Provide the [X, Y] coordinate of the cell's center where the given text is located.  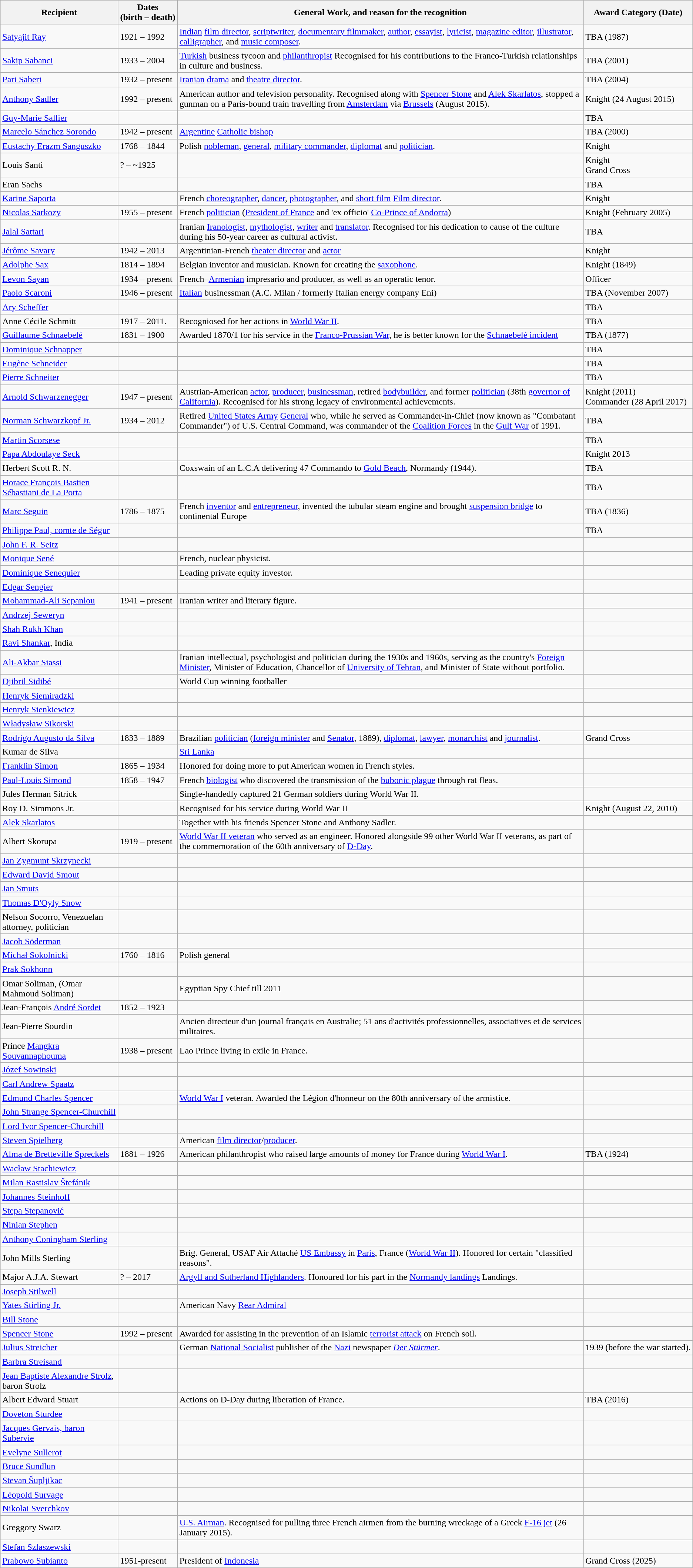
Satyajit Ray [59, 36]
Stevan Šupljikac [59, 1480]
1932 – present [148, 80]
Jacob Söderman [59, 941]
Nicolas Sarkozy [59, 212]
Spencer Stone [59, 1334]
TBA (1877) [638, 335]
Stefan Szlaszewski [59, 1547]
Sri Lanka [380, 752]
Bruce Sundlun [59, 1466]
Honored for doing more to put American women in French styles. [380, 766]
Paolo Scaroni [59, 293]
American Navy Rear Admiral [380, 1305]
TBA (2016) [638, 1400]
Bill Stone [59, 1319]
1939 (before the war started). [638, 1348]
Knight (August 22, 2010) [638, 808]
KnightGrand Cross [638, 165]
Anthony Coningham Sterling [59, 1239]
Doveton Sturdee [59, 1414]
1865 – 1934 [148, 766]
Dominique Schnapper [59, 349]
Alma de Bretteville Spreckels [59, 1154]
Jan Zygmunt Skrzynecki [59, 860]
Edgar Sengier [59, 587]
Iranian drama and theatre director. [380, 80]
1955 – present [148, 212]
Lord Ivor Spencer-Churchill [59, 1126]
Barbra Streisand [59, 1362]
Stepa Stepanović [59, 1211]
Eugène Schneider [59, 363]
? – 2017 [148, 1277]
Wacław Stachiewicz [59, 1168]
Philippe Paul, comte de Ségur [59, 530]
French politician (President of France and 'ex officio' Co-Prince of Andorra) [380, 212]
1934 – 2012 [148, 421]
Ravi Shankar, India [59, 643]
1938 – present [148, 1051]
Leading private equity investor. [380, 573]
Argyll and Sutherland Highlanders. Honoured for his part in the Normandy landings Landings. [380, 1277]
1946 – present [148, 293]
Mohammad-Ali Sepanlou [59, 601]
American philanthropist who raised large amounts of money for France during World War I. [380, 1154]
1768 – 1844 [148, 146]
TBA (November 2007) [638, 293]
1814 – 1894 [148, 265]
Albert Edward Stuart [59, 1400]
Edward David Smout [59, 875]
Prak Sokhonn [59, 969]
American film director/producer. [380, 1140]
1951-present [148, 1561]
Dominique Senequier [59, 573]
John Strange Spencer-Churchill [59, 1112]
1921 – 1992 [148, 36]
Edmund Charles Spencer [59, 1098]
Knight (2011)Commander (28 April 2017) [638, 396]
Together with his friends Spencer Stone and Anthony Sadler. [380, 822]
Polish general [380, 955]
Franklin Simon [59, 766]
Polish nobleman, general, military commander, diplomat and politician. [380, 146]
World Cup winning footballer [380, 681]
Herbert Scott R. N. [59, 468]
Knight (February 2005) [638, 212]
1919 – present [148, 842]
Argentinian-French theater director and actor [380, 251]
Ancien directeur d'un journal français en Australie; 51 ans d'activités professionnelles, associatives et de services militaires. [380, 1027]
1934 – present [148, 279]
French–Armenian impresario and producer, as well as an operatic tenor. [380, 279]
Awarded 1870/1 for his service in the Franco-Prussian War, he is better known for the Schnaebelé incident [380, 335]
TBA (1836) [638, 511]
Knight 2013 [638, 454]
Anthony Sadler [59, 99]
Nelson Socorro, Venezuelan attorney, politician [59, 922]
Jean-Pierre Sourdin [59, 1027]
Awarded for assisting in the prevention of an Islamic terrorist attack on French soil. [380, 1334]
Guillaume Schnaebelé [59, 335]
Henryk Siemiradzki [59, 695]
1881 – 1926 [148, 1154]
Prince Mangkra Souvannaphouma [59, 1051]
Ninian Stephen [59, 1225]
Alek Skarlatos [59, 822]
Johannes Steinhoff [59, 1196]
1786 – 1875 [148, 511]
Paul-Louis Simond [59, 780]
Władysław Sikorski [59, 723]
Iranian writer and literary figure. [380, 601]
Coxswain of an L.C.A delivering 47 Commando to Gold Beach, Normandy (1944). [380, 468]
Nikolai Sverchkov [59, 1509]
Dates(birth – death) [148, 13]
Brig. General, USAF Air Attaché US Embassy in Paris, France (World War II). Honored for certain "classified reasons". [380, 1258]
Anne Cécile Schmitt [59, 321]
Recognised for his service during World War II [380, 808]
Martin Scorsese [59, 440]
Pierre Schneiter [59, 377]
Monique Sené [59, 559]
Recipient [59, 13]
Prabowo Subianto [59, 1561]
1917 – 2011. [148, 321]
Levon Sayan [59, 279]
Thomas D'Oyly Snow [59, 903]
1760 – 1816 [148, 955]
1941 – present [148, 601]
Guy-Marie Sallier [59, 118]
Grand Cross (2025) [638, 1561]
Recogniosed for her actions in World War II. [380, 321]
Djibril Sidibé [59, 681]
World War I veteran. Awarded the Légion d'honneur on the 80th anniversary of the armistice. [380, 1098]
1933 – 2004 [148, 61]
Jules Herman Sitrick [59, 794]
1942 – present [148, 132]
John F. R. Seitz [59, 545]
Jacques Gervais, baron Subervie [59, 1433]
French inventor and entrepreneur, invented the tubular steam engine and brought suspension bridge to continental Europe [380, 511]
Knight (24 August 2015) [638, 99]
Marc Seguin [59, 511]
Julius Streicher [59, 1348]
French biologist who discovered the transmission of the bubonic plague through rat fleas. [380, 780]
Horace François Bastien Sébastiani de La Porta [59, 487]
Shah Rukh Khan [59, 629]
Italian businessman (A.C. Milan / formerly Italian energy company Eni) [380, 293]
Adolphe Sax [59, 265]
Joseph Stilwell [59, 1291]
1833 – 1889 [148, 738]
Jérôme Savary [59, 251]
Albert Skorupa [59, 842]
Belgian inventor and musician. Known for creating the saxophone. [380, 265]
U.S. Airman. Recognised for pulling three French airmen from the burning wreckage of a Greek F-16 jet (26 January 2015). [380, 1528]
Arnold Schwarzenegger [59, 396]
Lao Prince living in exile in France. [380, 1051]
Greggory Swarz [59, 1528]
Turkish business tycoon and philanthropist Recognised for his contributions to the Franco-Turkish relationships in culture and business. [380, 61]
Milan Rastislav Štefánik [59, 1182]
Steven Spielberg [59, 1140]
Rodrigo Augusto da Silva [59, 738]
Karine Saporta [59, 198]
Jean Baptiste Alexandre Strolz, baron Strolz [59, 1381]
Norman Schwarzkopf Jr. [59, 421]
Carl Andrew Spaatz [59, 1084]
Marcelo Sánchez Sorondo [59, 132]
? – ~1925 [148, 165]
Michał Sokolnicki [59, 955]
General Work, and reason for the recognition [380, 13]
Officer [638, 279]
Henryk Sienkiewicz [59, 709]
1947 – present [148, 396]
Evelyne Sullerot [59, 1452]
Eran Sachs [59, 184]
Major A.J.A. Stewart [59, 1277]
Omar Soliman, (Omar Mahmoud Soliman) [59, 988]
1858 – 1947 [148, 780]
Jan Smuts [59, 889]
Single-handedly captured 21 German soldiers during World War II. [380, 794]
Grand Cross [638, 738]
Roy D. Simmons Jr. [59, 808]
Argentine Catholic bishop [380, 132]
TBA (1924) [638, 1154]
Award Category (Date) [638, 13]
Papa Abdoulaye Seck [59, 454]
Actions on D-Day during liberation of France. [380, 1400]
Sakip Sabanci [59, 61]
Eustachy Erazm Sanguszko [59, 146]
Yates Stirling Jr. [59, 1305]
Kumar de Silva [59, 752]
Ali-Akbar Siassi [59, 662]
1831 – 1900 [148, 335]
1852 – 1923 [148, 1008]
Louis Santi [59, 165]
TBA (2000) [638, 132]
1942 – 2013 [148, 251]
John Mills Sterling [59, 1258]
Jalal Sattari [59, 231]
Józef Sowinski [59, 1070]
Ary Scheffer [59, 307]
TBA (1987) [638, 36]
Pari Saberi [59, 80]
Andrzej Seweryn [59, 615]
Knight (1849) [638, 265]
Léopold Survage [59, 1495]
Egyptian Spy Chief till 2011 [380, 988]
French choreographer, dancer, photographer, and short film Film director. [380, 198]
Jean-François André Sordet [59, 1008]
Brazilian politician (foreign minister and Senator, 1889), diplomat, lawyer, monarchist and journalist. [380, 738]
TBA (2001) [638, 61]
French, nuclear physicist. [380, 559]
TBA (2004) [638, 80]
German National Socialist publisher of the Nazi newspaper Der Stürmer. [380, 1348]
President of Indonesia [380, 1561]
